Output the (x, y) coordinate of the center of the cell containing the given text.  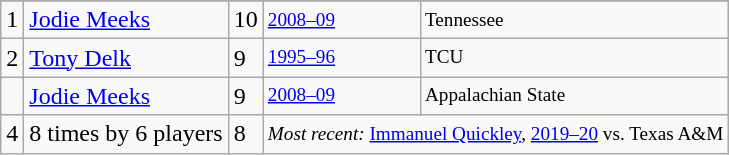
8 times by 6 players (126, 134)
4 (12, 134)
Tennessee (574, 20)
Most recent: Immanuel Quickley, 2019–20 vs. Texas A&M (496, 134)
8 (246, 134)
1995–96 (342, 58)
Tony Delk (126, 58)
10 (246, 20)
2 (12, 58)
Appalachian State (574, 96)
TCU (574, 58)
1 (12, 20)
